Search for the cell housing the specified text and yield its [x, y] center coordinate. 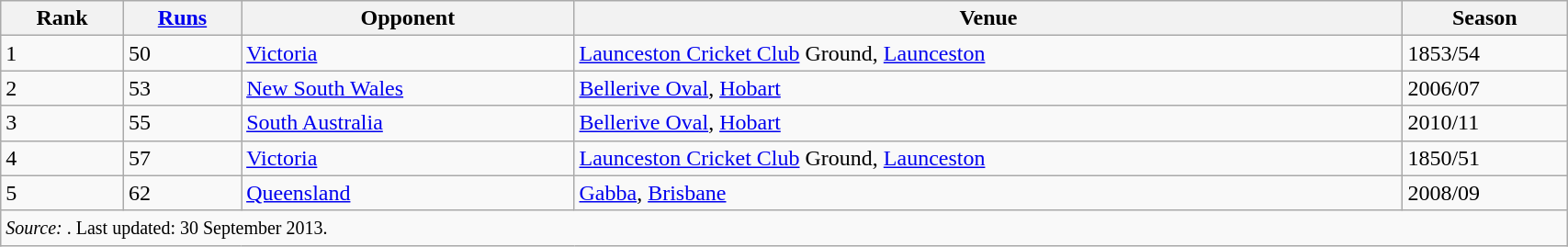
Queensland [408, 193]
Runs [182, 18]
57 [182, 158]
Rank [62, 18]
South Australia [408, 123]
Gabba, Brisbane [988, 193]
2010/11 [1484, 123]
New South Wales [408, 88]
5 [62, 193]
62 [182, 193]
3 [62, 123]
1 [62, 53]
Source: . Last updated: 30 September 2013. [784, 228]
Venue [988, 18]
55 [182, 123]
1850/51 [1484, 158]
50 [182, 53]
1853/54 [1484, 53]
53 [182, 88]
Season [1484, 18]
4 [62, 158]
2008/09 [1484, 193]
Opponent [408, 18]
2006/07 [1484, 88]
2 [62, 88]
